Output the (X, Y) coordinate of the center of the cell containing the given text.  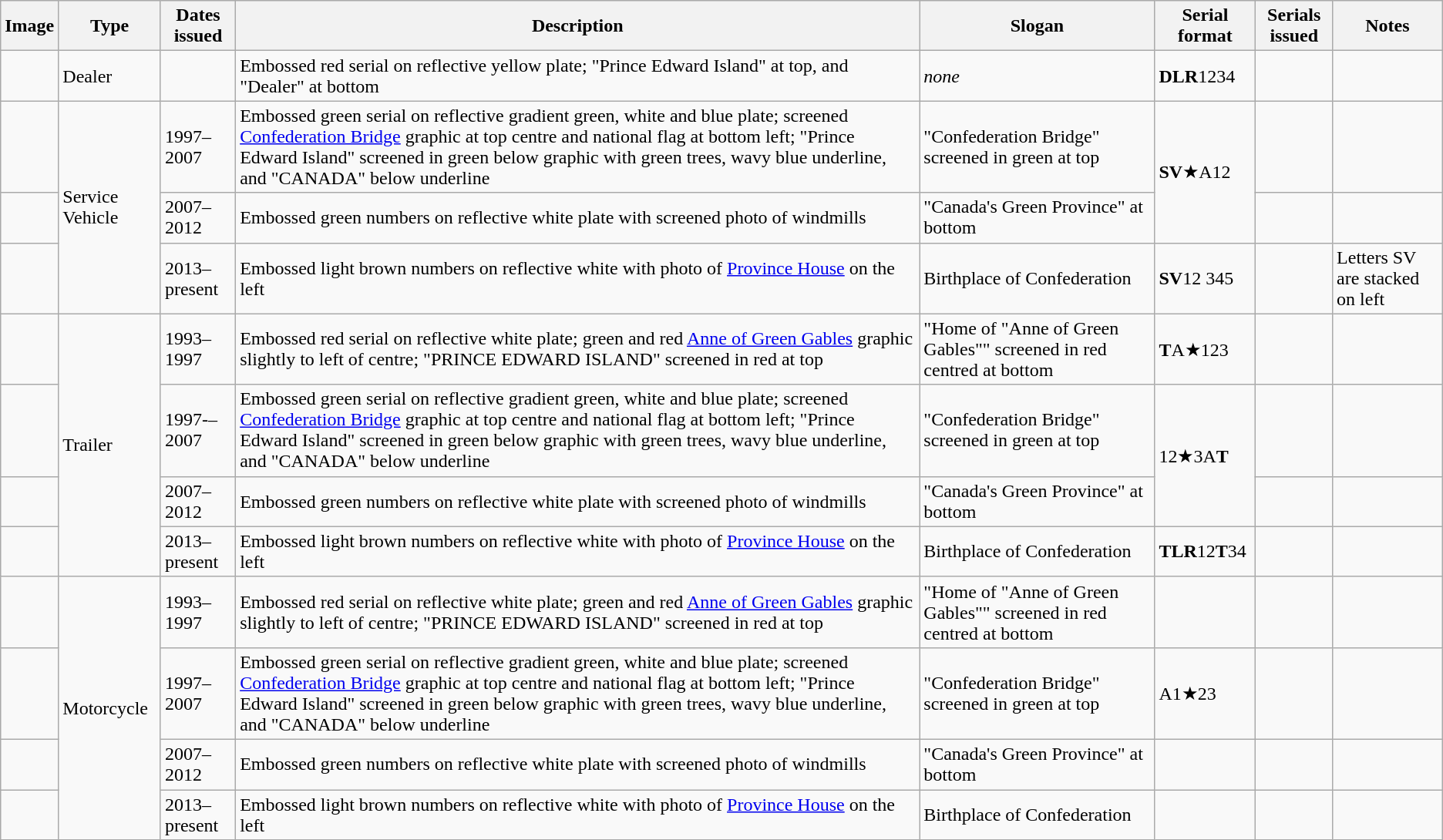
Trailer (109, 445)
1997-–2007 (197, 430)
A1★23 (1206, 694)
TLR12T34 (1206, 552)
Embossed red serial on reflective yellow plate; "Prince Edward Island" at top, and "Dealer" at bottom (578, 76)
Service Vehicle (109, 207)
Motorcycle (109, 707)
SV12 345 (1206, 278)
Description (578, 26)
Letters SV are stacked on left (1387, 278)
TA★123 (1206, 349)
Image (29, 26)
Dates issued (197, 26)
DLR1234 (1206, 76)
Type (109, 26)
Notes (1387, 26)
Serials issued (1294, 26)
Slogan (1038, 26)
Serial format (1206, 26)
SV★A12 (1206, 172)
Dealer (109, 76)
12★3AT (1206, 455)
none (1038, 76)
